Scan for the cell matching the given text and deliver its (X, Y) coordinate at center. 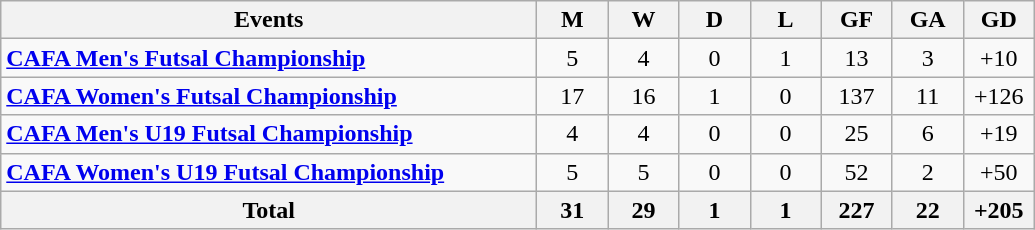
25 (856, 134)
31 (572, 210)
6 (928, 134)
GA (928, 20)
GF (856, 20)
13 (856, 58)
GD (998, 20)
+205 (998, 210)
CAFA Men's U19 Futsal Championship (269, 134)
227 (856, 210)
CAFA Women's Futsal Championship (269, 96)
Events (269, 20)
Total (269, 210)
22 (928, 210)
52 (856, 172)
+19 (998, 134)
+10 (998, 58)
29 (644, 210)
W (644, 20)
CAFA Women's U19 Futsal Championship (269, 172)
L (786, 20)
D (714, 20)
M (572, 20)
137 (856, 96)
11 (928, 96)
CAFA Men's Futsal Championship (269, 58)
17 (572, 96)
+126 (998, 96)
+50 (998, 172)
3 (928, 58)
16 (644, 96)
2 (928, 172)
